For the text-containing cell, return its midpoint in (x, y) coordinate format. 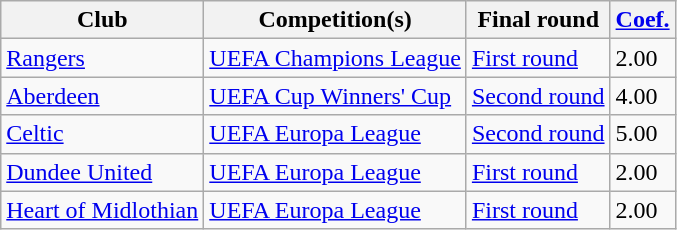
Dundee United (102, 172)
Final round (538, 20)
Rangers (102, 58)
UEFA Champions League (336, 58)
Heart of Midlothian (102, 210)
Competition(s) (336, 20)
Coef. (642, 20)
Aberdeen (102, 96)
5.00 (642, 134)
UEFA Cup Winners' Cup (336, 96)
Celtic (102, 134)
Club (102, 20)
4.00 (642, 96)
